Pinpoint the cell where the given text exists, returning its (x, y) midpoint coordinate. 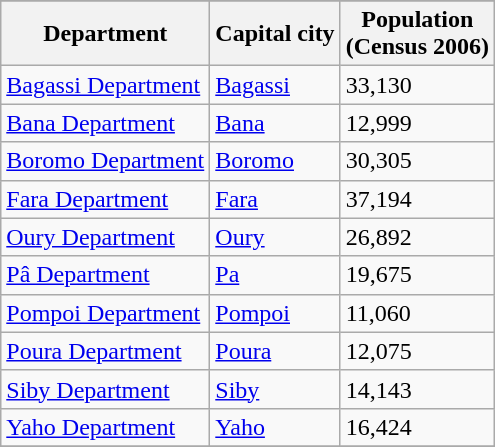
Capital city (275, 34)
Pompoi (275, 313)
Bagassi Department (106, 85)
Department (106, 34)
Boromo (275, 161)
Siby Department (106, 389)
12,075 (417, 351)
11,060 (417, 313)
Population (Census 2006) (417, 34)
Yaho (275, 427)
Bagassi (275, 85)
Siby (275, 389)
30,305 (417, 161)
Oury (275, 237)
Yaho Department (106, 427)
37,194 (417, 199)
Bana (275, 123)
Pa (275, 275)
12,999 (417, 123)
16,424 (417, 427)
26,892 (417, 237)
Oury Department (106, 237)
Bana Department (106, 123)
33,130 (417, 85)
14,143 (417, 389)
Poura (275, 351)
Poura Department (106, 351)
Pompoi Department (106, 313)
Fara (275, 199)
Fara Department (106, 199)
Boromo Department (106, 161)
19,675 (417, 275)
Pâ Department (106, 275)
